Find where the given text appears and provide that cell's center as (x, y) coordinate. 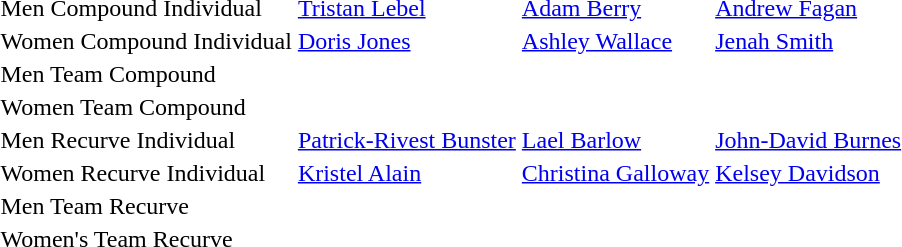
Lael Barlow (615, 140)
Christina Galloway (615, 173)
Patrick-Rivest Bunster (406, 140)
Kristel Alain (406, 173)
Ashley Wallace (615, 41)
Doris Jones (406, 41)
